Search for the cell housing the specified text and yield its (X, Y) center coordinate. 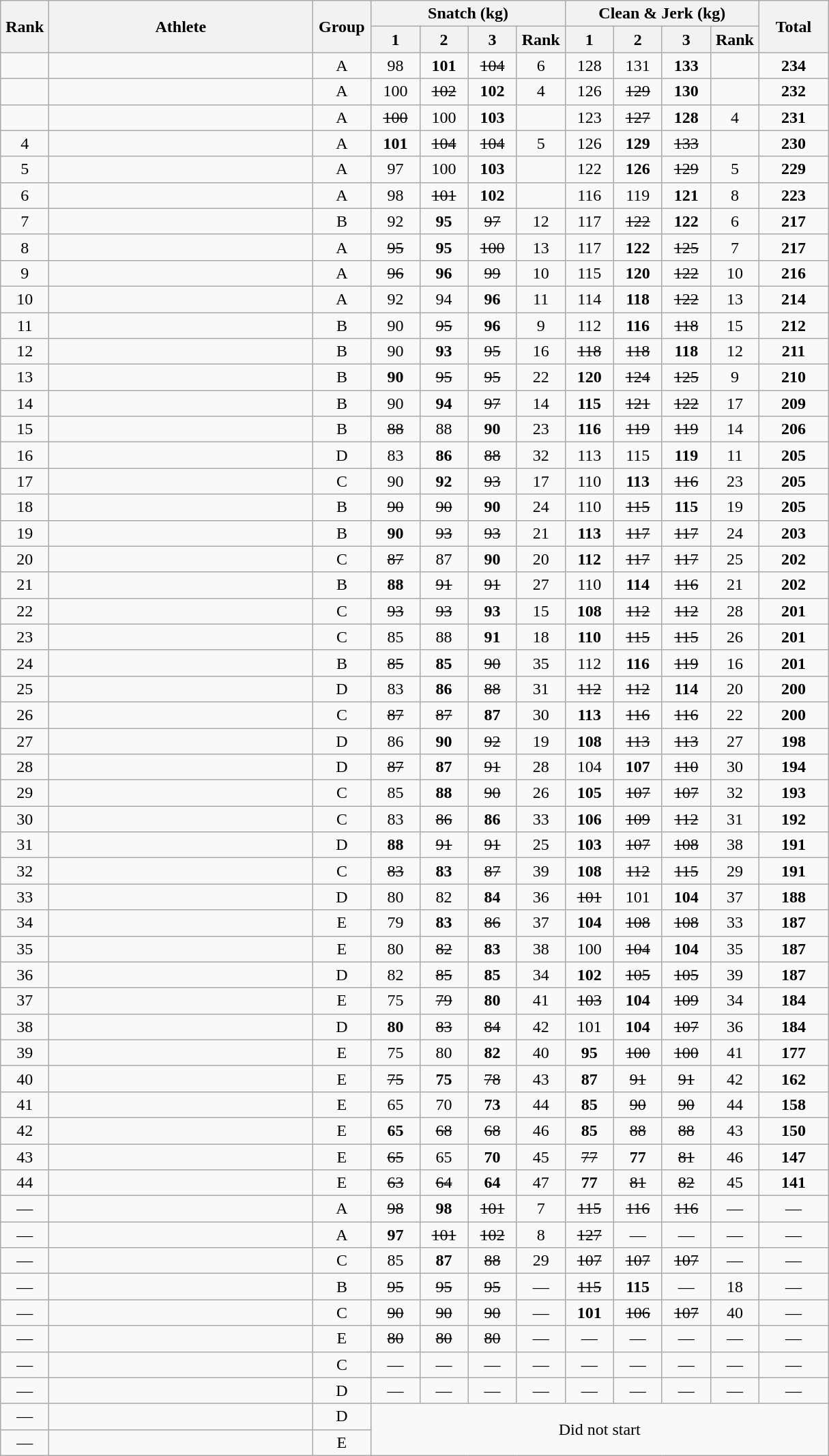
73 (493, 1104)
Snatch (kg) (468, 14)
162 (793, 1079)
141 (793, 1183)
230 (793, 143)
194 (793, 767)
232 (793, 91)
Total (793, 27)
188 (793, 897)
212 (793, 326)
150 (793, 1130)
123 (590, 117)
124 (637, 377)
229 (793, 169)
78 (493, 1079)
Group (342, 27)
158 (793, 1104)
210 (793, 377)
234 (793, 66)
130 (686, 91)
192 (793, 819)
206 (793, 429)
211 (793, 352)
99 (493, 273)
216 (793, 273)
223 (793, 195)
203 (793, 533)
198 (793, 741)
193 (793, 793)
Clean & Jerk (kg) (662, 14)
131 (637, 66)
177 (793, 1053)
209 (793, 403)
Did not start (600, 1429)
63 (396, 1183)
214 (793, 299)
Athlete (181, 27)
47 (540, 1183)
147 (793, 1157)
231 (793, 117)
